Locate the cell with the specified text and output its [x, y] center coordinate. 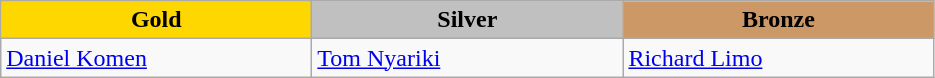
Silver [468, 20]
Richard Limo [778, 58]
Bronze [778, 20]
Gold [156, 20]
Daniel Komen [156, 58]
Tom Nyariki [468, 58]
